For the text-containing cell, return its midpoint in [x, y] coordinate format. 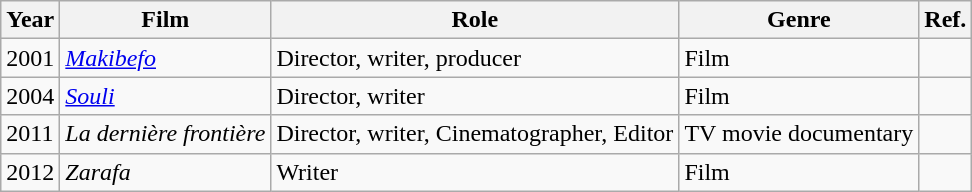
Director, writer [475, 96]
Role [475, 20]
Writer [475, 172]
Zarafa [166, 172]
Year [30, 20]
2004 [30, 96]
2012 [30, 172]
Director, writer, producer [475, 58]
2001 [30, 58]
Ref. [946, 20]
TV movie documentary [799, 134]
Souli [166, 96]
Director, writer, Cinematographer, Editor [475, 134]
Makibefo [166, 58]
La dernière frontière [166, 134]
2011 [30, 134]
Genre [799, 20]
